Search for the cell housing the specified text and yield its [x, y] center coordinate. 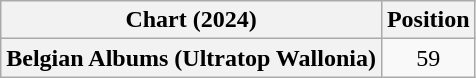
Belgian Albums (Ultratop Wallonia) [192, 58]
Position [428, 20]
59 [428, 58]
Chart (2024) [192, 20]
